Scan for the cell matching the given text and deliver its [x, y] coordinate at center. 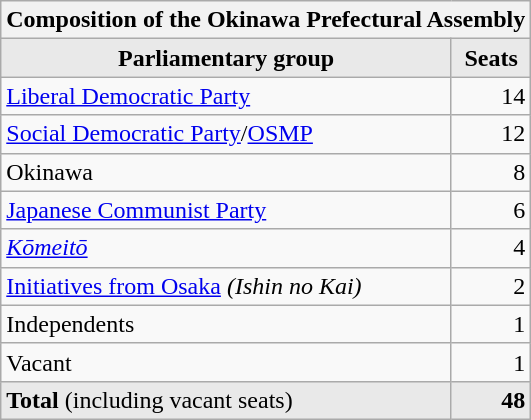
Social Democratic Party/OSMP [226, 134]
8 [490, 172]
Okinawa [226, 172]
2 [490, 286]
Japanese Communist Party [226, 210]
Seats [490, 58]
Vacant [226, 362]
48 [490, 400]
Parliamentary group [226, 58]
Total (including vacant seats) [226, 400]
14 [490, 96]
4 [490, 248]
12 [490, 134]
Kōmeitō [226, 248]
Independents [226, 324]
Composition of the Okinawa Prefectural Assembly [266, 20]
6 [490, 210]
Liberal Democratic Party [226, 96]
Initiatives from Osaka (Ishin no Kai) [226, 286]
